Detect which cell encompasses the target text, then output its (X, Y) center coordinate. 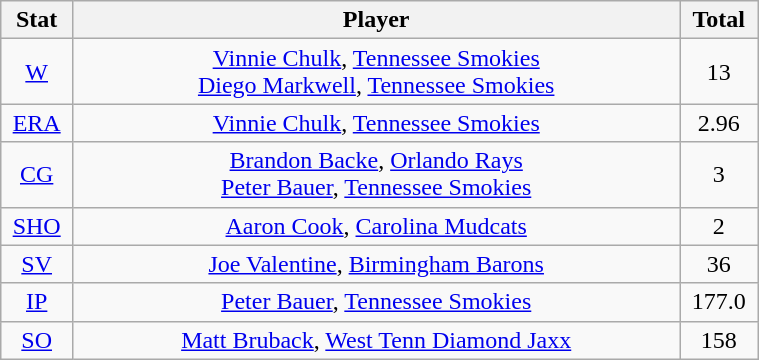
13 (719, 72)
Stat (37, 20)
2.96 (719, 123)
Brandon Backe, Orlando Rays Peter Bauer, Tennessee Smokies (376, 174)
IP (37, 302)
Vinnie Chulk, Tennessee Smokies Diego Markwell, Tennessee Smokies (376, 72)
177.0 (719, 302)
158 (719, 340)
ERA (37, 123)
SHO (37, 226)
Total (719, 20)
Vinnie Chulk, Tennessee Smokies (376, 123)
Peter Bauer, Tennessee Smokies (376, 302)
36 (719, 264)
SO (37, 340)
2 (719, 226)
Matt Bruback, West Tenn Diamond Jaxx (376, 340)
3 (719, 174)
W (37, 72)
CG (37, 174)
Player (376, 20)
Joe Valentine, Birmingham Barons (376, 264)
SV (37, 264)
Aaron Cook, Carolina Mudcats (376, 226)
